Detect which cell encompasses the target text, then output its (x, y) center coordinate. 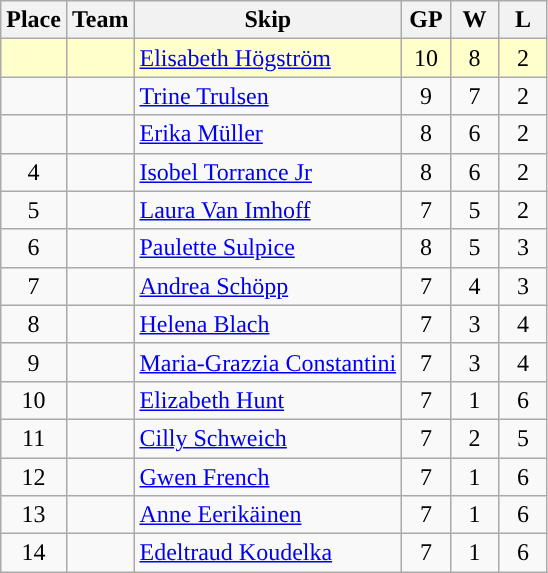
Skip (268, 20)
14 (34, 553)
Maria-Grazzia Constantini (268, 362)
Erika Müller (268, 134)
Place (34, 20)
Team (100, 20)
Elisabeth Högström (268, 58)
Andrea Schöpp (268, 286)
W (474, 20)
Gwen French (268, 477)
Helena Blach (268, 324)
Isobel Torrance Jr (268, 172)
Trine Trulsen (268, 96)
GP (426, 20)
L (524, 20)
Cilly Schweich (268, 438)
Paulette Sulpice (268, 248)
12 (34, 477)
Anne Eerikäinen (268, 515)
Laura Van Imhoff (268, 210)
13 (34, 515)
11 (34, 438)
Elizabeth Hunt (268, 400)
Edeltraud Koudelka (268, 553)
